Return (X, Y) of the center of cell containing provided text 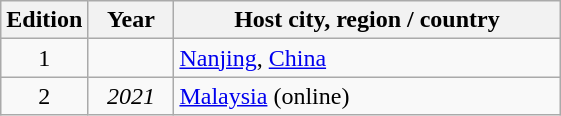
Malaysia (online) (367, 96)
1 (44, 58)
2021 (131, 96)
2 (44, 96)
Nanjing, China (367, 58)
Year (131, 20)
Edition (44, 20)
Host city, region / country (367, 20)
